From the cell containing the given text, extract its center point as [x, y] coordinate. 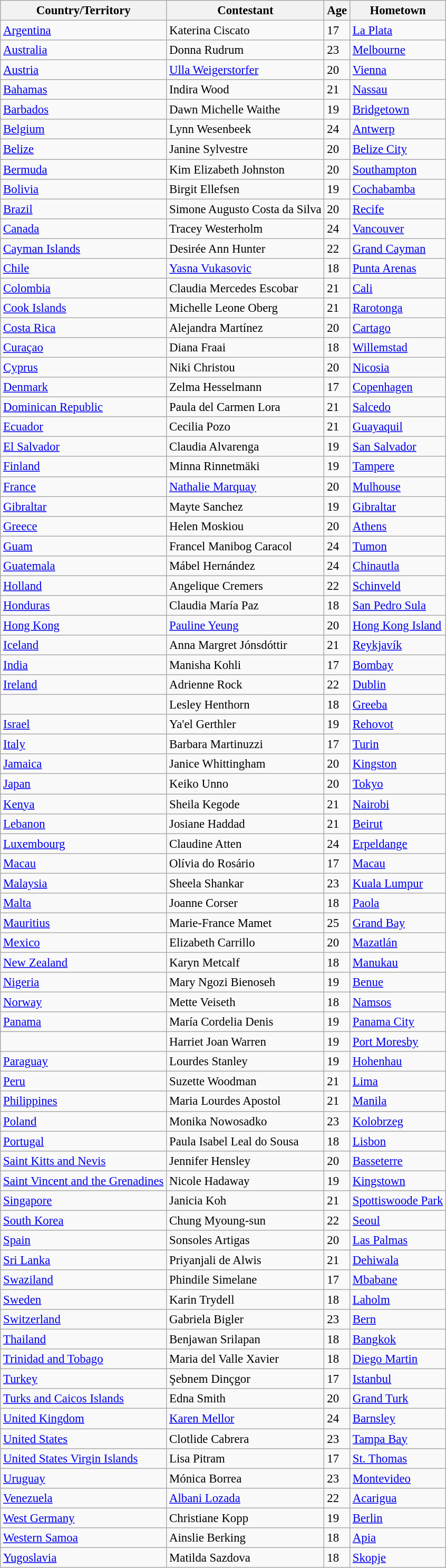
Mulhouse [398, 486]
Ireland [83, 685]
Turin [398, 744]
Maria del Valle Xavier [246, 1359]
Jamaica [83, 764]
Vancouver [398, 228]
Cartago [398, 328]
Portugal [83, 1141]
Tracey Westerholm [246, 228]
Barbados [83, 110]
Australia [83, 50]
Diana Fraai [246, 348]
Willemstad [398, 348]
Lourdes Stanley [246, 1062]
Rarotonga [398, 308]
Sri Lanka [83, 1260]
Western Samoa [83, 1538]
Alejandra Martínez [246, 328]
Claudia Alvarenga [246, 447]
Greeba [398, 705]
Cochabamba [398, 189]
Mbabane [398, 1280]
Paula Isabel Leal do Sousa [246, 1141]
Bern [398, 1320]
Swaziland [83, 1280]
Francel Manibog Caracol [246, 546]
Minna Rinnetmäki [246, 467]
Nairobi [398, 804]
Uruguay [83, 1478]
Diego Martin [398, 1359]
Katerina Ciscato [246, 31]
Tokyo [398, 784]
Ulla Weigerstorfer [246, 70]
Simone Augusto Costa da Silva [246, 209]
Sheela Shankar [246, 883]
La Plata [398, 31]
Grand Bay [398, 923]
Niki Christou [246, 368]
San Salvador [398, 447]
Spain [83, 1240]
Saint Kitts and Nevis [83, 1161]
Guam [83, 546]
Argentina [83, 31]
Janicia Koh [246, 1201]
Karen Mellor [246, 1419]
Chinautla [398, 566]
Cook Islands [83, 308]
Marie-France Mamet [246, 923]
Berlin [398, 1518]
Cecilia Pozo [246, 427]
Laholm [398, 1300]
Schinveld [398, 586]
France [83, 486]
Malta [83, 903]
Barnsley [398, 1419]
Mábel Hernández [246, 566]
Belize [83, 149]
Greece [83, 526]
Bangkok [398, 1340]
Matilda Sazdova [246, 1557]
Brazil [83, 209]
Peru [83, 1082]
Elizabeth Carrillo [246, 943]
Reykjavík [398, 645]
Kuala Lumpur [398, 883]
Joanne Corser [246, 903]
Claudia Mercedes Escobar [246, 288]
Janice Whittingham [246, 764]
Skopje [398, 1557]
Karyn Metcalf [246, 962]
Guatemala [83, 566]
Spottiswoode Park [398, 1201]
Grand Cayman [398, 248]
Finland [83, 467]
Philippines [83, 1102]
Donna Rudrum [246, 50]
Manukau [398, 962]
Nigeria [83, 982]
María Cordelia Denis [246, 1022]
Saint Vincent and the Grenadines [83, 1181]
Israel [83, 724]
Mexico [83, 943]
Mauritius [83, 923]
Barbara Martinuzzi [246, 744]
Thailand [83, 1340]
United States Virgin Islands [83, 1458]
Kingstown [398, 1181]
Adrienne Rock [246, 685]
Bolivia [83, 189]
Austria [83, 70]
Bombay [398, 665]
Seoul [398, 1220]
Paula del Carmen Lora [246, 407]
Lynn Wesenbeek [246, 129]
Paraguay [83, 1062]
Norway [83, 1002]
Albani Lozada [246, 1498]
Curaçao [83, 348]
Cyprus [83, 368]
Holland [83, 586]
Sheila Kegode [246, 804]
Southampton [398, 169]
Dehiwala [398, 1260]
Athens [398, 526]
Dawn Michelle Waithe [246, 110]
San Pedro Sula [398, 606]
Hohenhau [398, 1062]
Cali [398, 288]
Luxembourg [83, 844]
Montevideo [398, 1478]
Janine Sylvestre [246, 149]
Manisha Kohli [246, 665]
Las Palmas [398, 1240]
Benue [398, 982]
Lisbon [398, 1141]
Kenya [83, 804]
Poland [83, 1121]
Tampere [398, 467]
Ecuador [83, 427]
Belize City [398, 149]
Mónica Borrea [246, 1478]
Canada [83, 228]
Ainslie Berking [246, 1538]
Honduras [83, 606]
Sweden [83, 1300]
25 [337, 923]
United States [83, 1439]
Hong Kong [83, 625]
Port Moresby [398, 1042]
Indira Wood [246, 90]
Istanbul [398, 1379]
Age [337, 11]
Yugoslavia [83, 1557]
Singapore [83, 1201]
El Salvador [83, 447]
Iceland [83, 645]
Claudine Atten [246, 844]
Christiane Kopp [246, 1518]
Hometown [398, 11]
Nicole Hadaway [246, 1181]
Birgit Ellefsen [246, 189]
Mary Ngozi Bienoseh [246, 982]
Dominican Republic [83, 407]
Melbourne [398, 50]
Priyanjali de Alwis [246, 1260]
Monika Nowosadko [246, 1121]
Namsos [398, 1002]
South Korea [83, 1220]
Guayaquil [398, 427]
Malaysia [83, 883]
Vienna [398, 70]
Bermuda [83, 169]
Bridgetown [398, 110]
Mazatlán [398, 943]
Benjawan Srilapan [246, 1340]
Yasna Vukasovic [246, 269]
New Zealand [83, 962]
Salcedo [398, 407]
Punta Arenas [398, 269]
Rehovot [398, 724]
Tampa Bay [398, 1439]
Ya'el Gerthler [246, 724]
Pauline Yeung [246, 625]
Michelle Leone Oberg [246, 308]
Sonsoles Artigas [246, 1240]
Dublin [398, 685]
Hong Kong Island [398, 625]
Panama City [398, 1022]
Colombia [83, 288]
Claudia María Paz [246, 606]
Clotlide Cabrera [246, 1439]
Belgium [83, 129]
Lisa Pitram [246, 1458]
Helen Moskiou [246, 526]
Kim Elizabeth Johnston [246, 169]
Switzerland [83, 1320]
Mette Veiseth [246, 1002]
Gabriela Bigler [246, 1320]
Şebnem Dinçgor [246, 1379]
Phindile Simelane [246, 1280]
Anna Margret Jónsdóttir [246, 645]
Beirut [398, 824]
Lebanon [83, 824]
Angelique Cremers [246, 586]
Lima [398, 1082]
Nathalie Marquay [246, 486]
Basseterre [398, 1161]
Antwerp [398, 129]
Japan [83, 784]
West Germany [83, 1518]
Suzette Woodman [246, 1082]
Kingston [398, 764]
Costa Rica [83, 328]
Trinidad and Tobago [83, 1359]
Bahamas [83, 90]
Nicosia [398, 368]
Apia [398, 1538]
Copenhagen [398, 387]
St. Thomas [398, 1458]
Acarigua [398, 1498]
Mayte Sanchez [246, 506]
Olívia do Rosário [246, 863]
Desirée Ann Hunter [246, 248]
Denmark [83, 387]
Keiko Unno [246, 784]
Venezuela [83, 1498]
Chung Myoung-sun [246, 1220]
Paola [398, 903]
Nassau [398, 90]
Tumon [398, 546]
Panama [83, 1022]
Turks and Caicos Islands [83, 1399]
United Kingdom [83, 1419]
Zelma Hesselmann [246, 387]
Recife [398, 209]
Maria Lourdes Apostol [246, 1102]
Kolobrzeg [398, 1121]
Contestant [246, 11]
Josiane Haddad [246, 824]
Karin Trydell [246, 1300]
Chile [83, 269]
Italy [83, 744]
India [83, 665]
Jennifer Hensley [246, 1161]
Erpeldange [398, 844]
Lesley Henthorn [246, 705]
Turkey [83, 1379]
Edna Smith [246, 1399]
Grand Turk [398, 1399]
Cayman Islands [83, 248]
Manila [398, 1102]
Country/Territory [83, 11]
Harriet Joan Warren [246, 1042]
